Return (X, Y) of the center of cell containing provided text 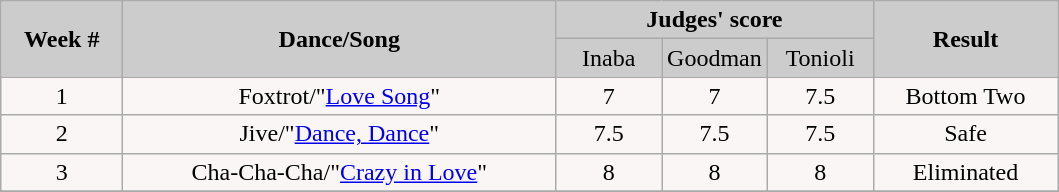
Safe (966, 134)
Week # (62, 39)
Result (966, 39)
1 (62, 96)
Dance/Song (340, 39)
Eliminated (966, 172)
3 (62, 172)
Tonioli (820, 58)
Goodman (715, 58)
Bottom Two (966, 96)
Inaba (609, 58)
Cha-Cha-Cha/"Crazy in Love" (340, 172)
2 (62, 134)
Jive/"Dance, Dance" (340, 134)
Foxtrot/"Love Song" (340, 96)
Judges' score (714, 20)
